Identify which cell holds the provided text, then report its (X, Y) central coordinate. 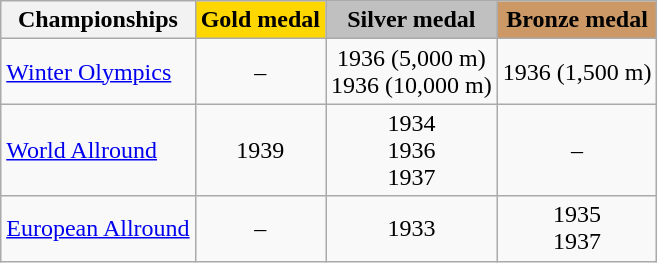
Gold medal (260, 20)
World Allround (98, 150)
European Allround (98, 228)
Winter Olympics (98, 72)
Bronze medal (577, 20)
1936 (5,000 m) 1936 (10,000 m) (412, 72)
Championships (98, 20)
1935 1937 (577, 228)
1933 (412, 228)
Silver medal (412, 20)
1939 (260, 150)
1934 1936 1937 (412, 150)
1936 (1,500 m) (577, 72)
